Return the (X, Y) coordinate for the center point of the cell that contains the specified text.  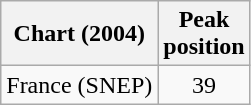
France (SNEP) (80, 85)
Chart (2004) (80, 34)
Peakposition (204, 34)
39 (204, 85)
